Identify which cell holds the provided text, then report its (X, Y) central coordinate. 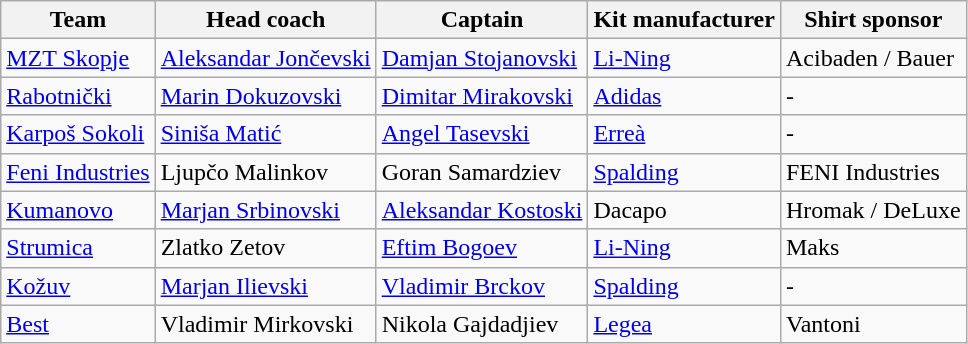
Aleksandar Kostoski (482, 210)
Hromak / DeLuxe (873, 210)
Erreà (684, 134)
FENI Industries (873, 172)
Marjan Ilievski (266, 286)
Ljupčo Malinkov (266, 172)
Strumica (78, 248)
Head coach (266, 20)
Dacapo (684, 210)
Shirt sponsor (873, 20)
Marjan Srbinovski (266, 210)
Vladimir Mirkovski (266, 324)
Dimitar Mirakovski (482, 96)
Vantoni (873, 324)
Kit manufacturer (684, 20)
Kožuv (78, 286)
Aleksandar Jončevski (266, 58)
Best (78, 324)
Eftim Bogoev (482, 248)
Adidas (684, 96)
Legea (684, 324)
Team (78, 20)
Acibaden / Bauer (873, 58)
Angel Tasevski (482, 134)
MZT Skopje (78, 58)
Maks (873, 248)
Rabotnički (78, 96)
Siniša Matić (266, 134)
Marin Dokuzovski (266, 96)
Karpoš Sokoli (78, 134)
Feni Industries (78, 172)
Nikola Gajdadjiev (482, 324)
Kumanovo (78, 210)
Damjan Stojanovski (482, 58)
Vladimir Brckov (482, 286)
Captain (482, 20)
Zlatko Zetov (266, 248)
Goran Samardziev (482, 172)
